Capture the cell that displays the provided text and extract its (x, y) central coordinate. 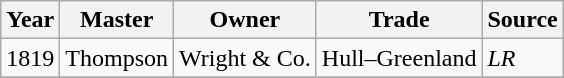
Owner (246, 20)
Thompson (117, 58)
Master (117, 20)
Year (30, 20)
Trade (399, 20)
Wright & Co. (246, 58)
Hull–Greenland (399, 58)
1819 (30, 58)
Source (522, 20)
LR (522, 58)
